Return the (X, Y) coordinate for the center point of the cell that contains the specified text.  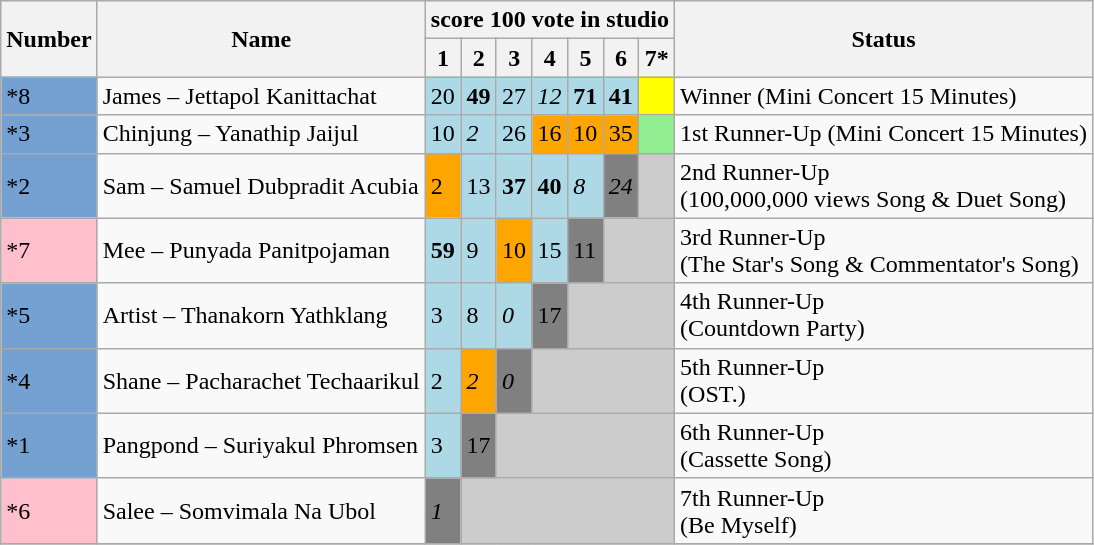
Shane – Pacharachet Techaarikul (261, 380)
Number (49, 39)
41 (621, 96)
13 (479, 186)
4 (550, 58)
*8 (49, 96)
37 (514, 186)
71 (586, 96)
5th Runner-Up(OST.) (884, 380)
20 (443, 96)
59 (443, 250)
Mee – Punyada Panitpojaman (261, 250)
*7 (49, 250)
4th Runner-Up(Countdown Party) (884, 316)
40 (550, 186)
*6 (49, 510)
Sam – Samuel Dubpradit Acubia (261, 186)
27 (514, 96)
Winner (Mini Concert 15 Minutes) (884, 96)
Status (884, 39)
7th Runner-Up(Be Myself) (884, 510)
12 (550, 96)
49 (479, 96)
1st Runner-Up (Mini Concert 15 Minutes) (884, 134)
24 (621, 186)
5 (586, 58)
*5 (49, 316)
7* (657, 58)
*1 (49, 446)
*2 (49, 186)
Artist – Thanakorn Yathklang (261, 316)
6th Runner-Up(Cassette Song) (884, 446)
score 100 vote in studio (550, 20)
2nd Runner-Up(100,000,000 views Song & Duet Song) (884, 186)
Salee – Somvimala Na Ubol (261, 510)
9 (479, 250)
*3 (49, 134)
16 (550, 134)
3rd Runner-Up(The Star's Song & Commentator's Song) (884, 250)
15 (550, 250)
6 (621, 58)
26 (514, 134)
James – Jettapol Kanittachat (261, 96)
Pangpond – Suriyakul Phromsen (261, 446)
Name (261, 39)
35 (621, 134)
*4 (49, 380)
11 (586, 250)
Chinjung – Yanathip Jaijul (261, 134)
